Extract the [X, Y] coordinate from the center of the cell holding the provided text.  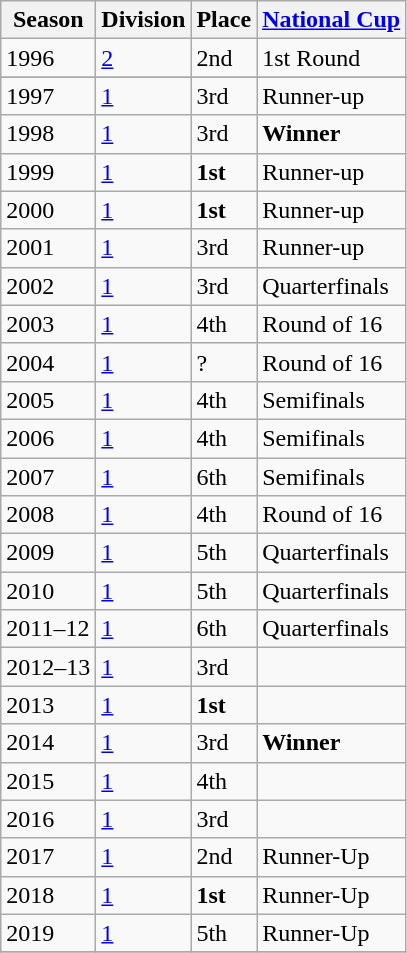
2001 [48, 248]
2 [144, 58]
Season [48, 20]
2007 [48, 477]
2002 [48, 286]
2013 [48, 705]
2016 [48, 819]
2017 [48, 857]
2008 [48, 515]
? [224, 362]
1997 [48, 96]
2012–13 [48, 667]
2000 [48, 210]
2003 [48, 324]
Place [224, 20]
2004 [48, 362]
1st Round [332, 58]
2019 [48, 933]
2018 [48, 895]
2006 [48, 438]
1996 [48, 58]
2011–12 [48, 629]
2010 [48, 591]
National Cup [332, 20]
2014 [48, 743]
1998 [48, 134]
2015 [48, 781]
Division [144, 20]
1999 [48, 172]
2009 [48, 553]
2005 [48, 400]
